Locate the cell with the specified text and output its [X, Y] center coordinate. 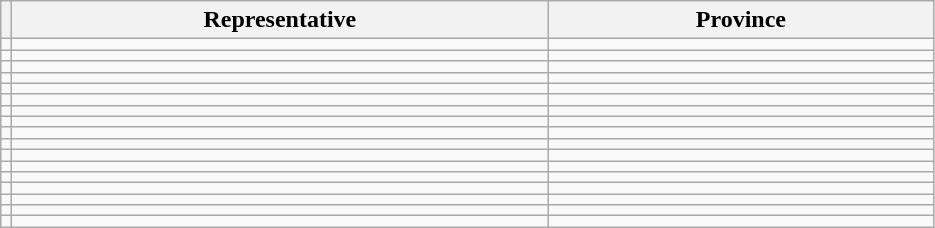
Representative [280, 20]
Province [741, 20]
